Pinpoint the cell where the given text exists, returning its [X, Y] midpoint coordinate. 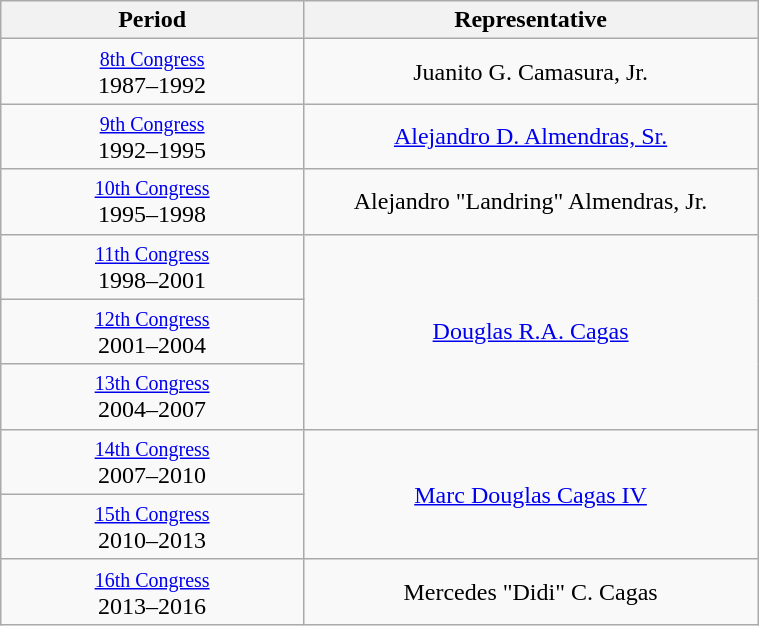
12th Congress2001–2004 [152, 332]
14th Congress2007–2010 [152, 462]
Douglas R.A. Cagas [530, 332]
9th Congress1992–1995 [152, 136]
Juanito G. Camasura, Jr. [530, 72]
Mercedes "Didi" C. Cagas [530, 592]
Representative [530, 20]
Alejandro "Landring" Almendras, Jr. [530, 202]
8th Congress1987–1992 [152, 72]
Marc Douglas Cagas IV [530, 494]
Period [152, 20]
16th Congress2013–2016 [152, 592]
10th Congress1995–1998 [152, 202]
Alejandro D. Almendras, Sr. [530, 136]
15th Congress2010–2013 [152, 526]
11th Congress1998–2001 [152, 266]
13th Congress2004–2007 [152, 396]
